Capture the cell that displays the provided text and extract its (x, y) central coordinate. 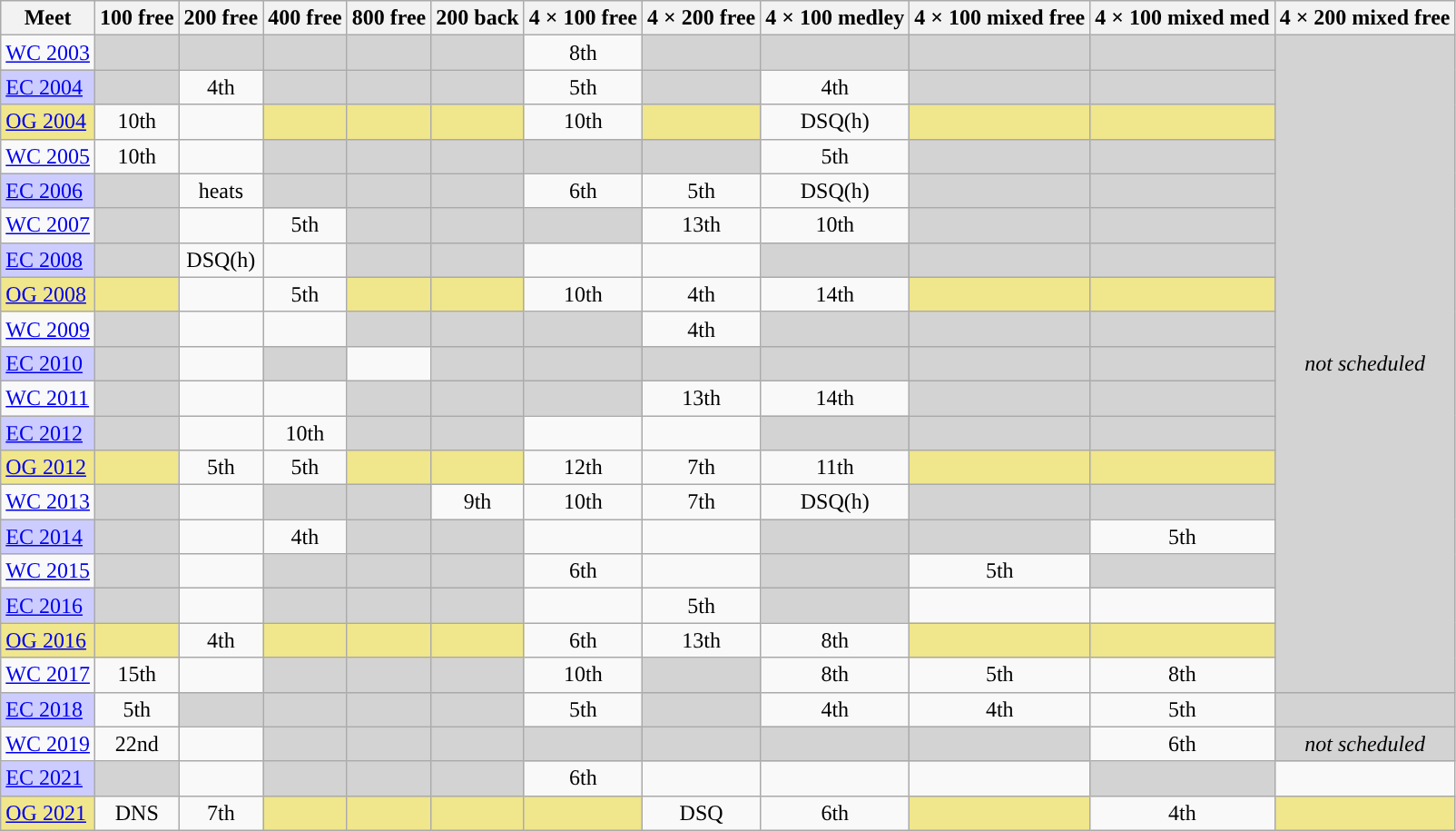
WC 2017 (48, 675)
4 × 100 free (583, 18)
800 free (389, 18)
11th (835, 468)
200 free (221, 18)
12th (583, 468)
WC 2005 (48, 156)
200 back (477, 18)
EC 2014 (48, 537)
4 × 200 mixed free (1365, 18)
400 free (305, 18)
EC 2010 (48, 363)
4 × 200 free (701, 18)
9th (477, 502)
4 × 100 mixed free (1000, 18)
OG 2008 (48, 294)
WC 2007 (48, 225)
EC 2018 (48, 709)
EC 2004 (48, 87)
EC 2016 (48, 606)
DNS (136, 813)
WC 2003 (48, 53)
EC 2006 (48, 191)
EC 2012 (48, 433)
EC 2021 (48, 778)
15th (136, 675)
DSQ (701, 813)
4 × 100 medley (835, 18)
OG 2021 (48, 813)
WC 2019 (48, 744)
WC 2013 (48, 502)
100 free (136, 18)
WC 2011 (48, 398)
Meet (48, 18)
heats (221, 191)
22nd (136, 744)
OG 2012 (48, 468)
EC 2008 (48, 260)
4 × 100 mixed med (1182, 18)
OG 2004 (48, 122)
WC 2009 (48, 329)
OG 2016 (48, 640)
WC 2015 (48, 571)
